Identify which cell holds the provided text, then report its [X, Y] central coordinate. 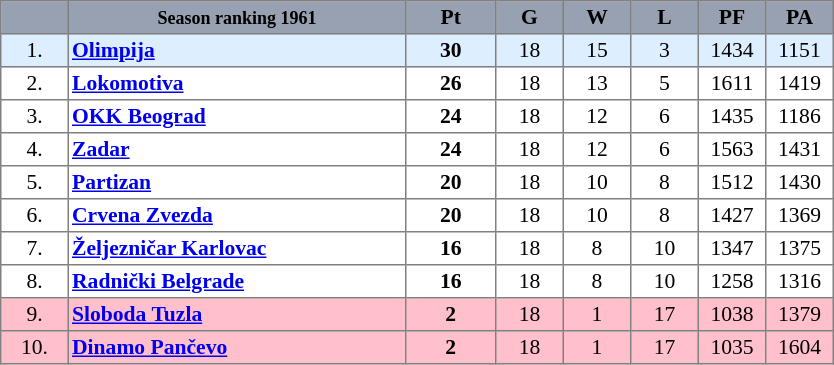
1347 [732, 248]
8. [35, 282]
Pt [451, 18]
1431 [800, 150]
1369 [800, 216]
5. [35, 182]
5 [665, 84]
Radnički Belgrade [237, 282]
Lokomotiva [237, 84]
1. [35, 50]
1427 [732, 216]
Olimpija [237, 50]
PF [732, 18]
1430 [800, 182]
Partizan [237, 182]
1186 [800, 116]
15 [597, 50]
1038 [732, 314]
Sloboda Tuzla [237, 314]
PA [800, 18]
10. [35, 348]
3. [35, 116]
1611 [732, 84]
1379 [800, 314]
26 [451, 84]
OKK Beograd [237, 116]
9. [35, 314]
Željezničar Karlovac [237, 248]
W [597, 18]
Crvena Zvezda [237, 216]
6. [35, 216]
1563 [732, 150]
1035 [732, 348]
13 [597, 84]
3 [665, 50]
1316 [800, 282]
Dinamo Pančevo [237, 348]
L [665, 18]
1512 [732, 182]
Zadar [237, 150]
1604 [800, 348]
4. [35, 150]
2. [35, 84]
Season ranking 1961 [237, 18]
1375 [800, 248]
30 [451, 50]
1435 [732, 116]
1434 [732, 50]
7. [35, 248]
1419 [800, 84]
G [530, 18]
1258 [732, 282]
1151 [800, 50]
